Search for the cell housing the specified text and yield its (X, Y) center coordinate. 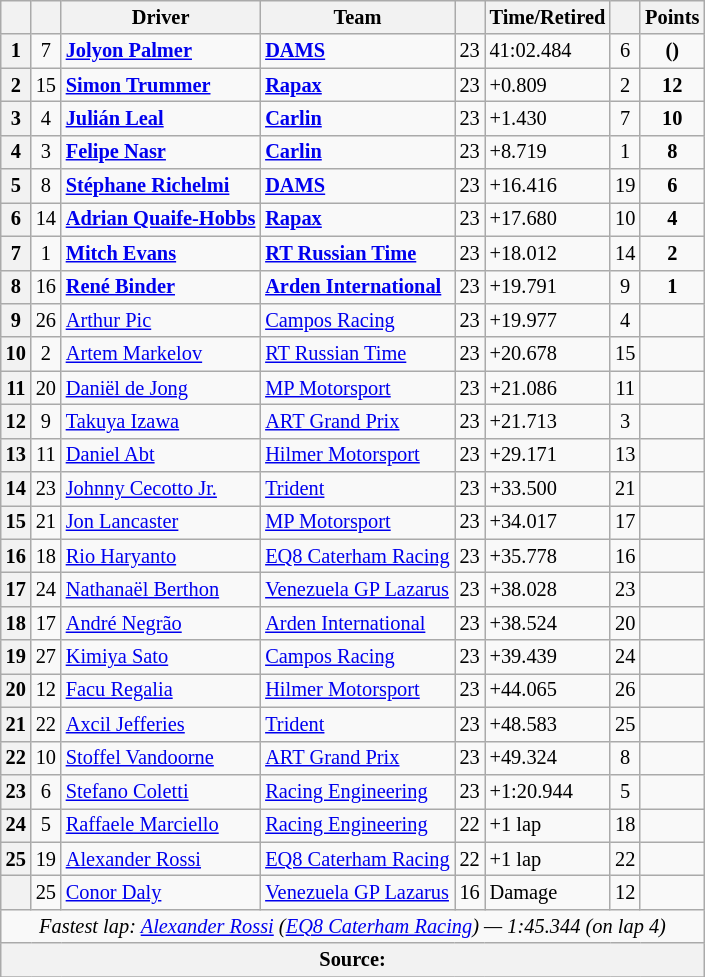
Driver (160, 17)
Team (357, 17)
Julián Leal (160, 118)
Points (672, 17)
Stefano Coletti (160, 791)
+21.086 (548, 388)
() (672, 51)
Jolyon Palmer (160, 51)
+34.017 (548, 522)
Felipe Nasr (160, 152)
Damage (548, 892)
+17.680 (548, 219)
+18.012 (548, 253)
Fastest lap: Alexander Rossi (EQ8 Caterham Racing) — 1:45.344 (on lap 4) (353, 926)
Simon Trummer (160, 85)
Daniël de Jong (160, 388)
+1.430 (548, 118)
Raffaele Marciello (160, 825)
Kimiya Sato (160, 657)
+1:20.944 (548, 791)
Alexander Rossi (160, 859)
Nathanaël Berthon (160, 589)
+0.809 (548, 85)
Daniel Abt (160, 455)
+49.324 (548, 758)
Source: (353, 960)
Axcil Jefferies (160, 724)
Facu Regalia (160, 690)
+19.977 (548, 320)
Takuya Izawa (160, 421)
Jon Lancaster (160, 522)
+20.678 (548, 354)
+33.500 (548, 489)
+48.583 (548, 724)
Adrian Quaife-Hobbs (160, 219)
Stéphane Richelmi (160, 186)
Rio Haryanto (160, 556)
André Negrão (160, 623)
+44.065 (548, 690)
Conor Daly (160, 892)
+29.171 (548, 455)
Time/Retired (548, 17)
+38.028 (548, 589)
+35.778 (548, 556)
+38.524 (548, 623)
41:02.484 (548, 51)
+39.439 (548, 657)
Artem Markelov (160, 354)
Mitch Evans (160, 253)
Stoffel Vandoorne (160, 758)
Arthur Pic (160, 320)
Johnny Cecotto Jr. (160, 489)
+21.713 (548, 421)
+8.719 (548, 152)
+19.791 (548, 287)
+16.416 (548, 186)
René Binder (160, 287)
27 (46, 657)
